Locate the cell with the specified text and output its [x, y] center coordinate. 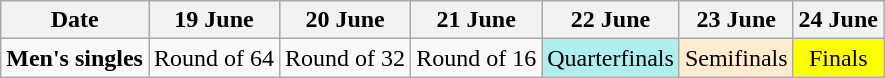
20 June [346, 20]
Round of 32 [346, 58]
21 June [476, 20]
Semifinals [736, 58]
Quarterfinals [611, 58]
24 June [838, 20]
Date [75, 20]
22 June [611, 20]
Round of 16 [476, 58]
Round of 64 [214, 58]
Finals [838, 58]
Men's singles [75, 58]
19 June [214, 20]
23 June [736, 20]
